Provide the (X, Y) coordinate of the cell's center where the given text is located.  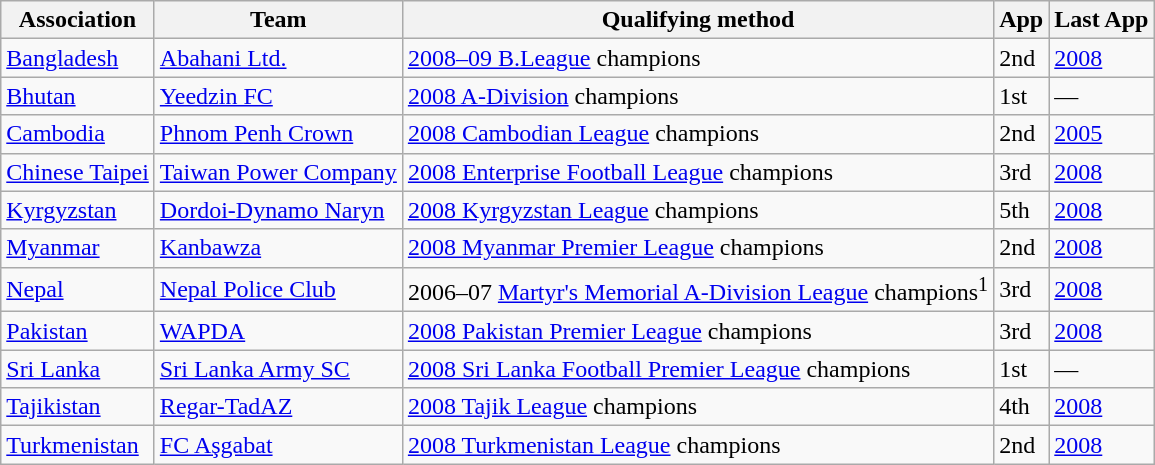
Abahani Ltd. (278, 58)
Regar-TadAZ (278, 407)
Bhutan (78, 96)
2006–07 Martyr's Memorial A-Division League champions1 (698, 290)
Bangladesh (78, 58)
2008 Enterprise Football League champions (698, 172)
FC Aşgabat (278, 445)
Pakistan (78, 331)
Kanbawza (278, 248)
4th (1022, 407)
Tajikistan (78, 407)
Cambodia (78, 134)
2008 Myanmar Premier League champions (698, 248)
Yeedzin FC (278, 96)
2005 (1102, 134)
2008–09 B.League champions (698, 58)
Association (78, 20)
Sri Lanka (78, 369)
Dordoi-Dynamo Naryn (278, 210)
Kyrgyzstan (78, 210)
Last App (1102, 20)
Taiwan Power Company (278, 172)
2008 Tajik League champions (698, 407)
Nepal (78, 290)
5th (1022, 210)
Phnom Penh Crown (278, 134)
2008 Cambodian League champions (698, 134)
Nepal Police Club (278, 290)
2008 Sri Lanka Football Premier League champions (698, 369)
Qualifying method (698, 20)
Chinese Taipei (78, 172)
2008 Kyrgyzstan League champions (698, 210)
2008 Turkmenistan League champions (698, 445)
2008 Pakistan Premier League champions (698, 331)
Myanmar (78, 248)
2008 A-Division champions (698, 96)
App (1022, 20)
Team (278, 20)
Sri Lanka Army SC (278, 369)
Turkmenistan (78, 445)
WAPDA (278, 331)
